Identify which cell holds the provided text, then report its [X, Y] central coordinate. 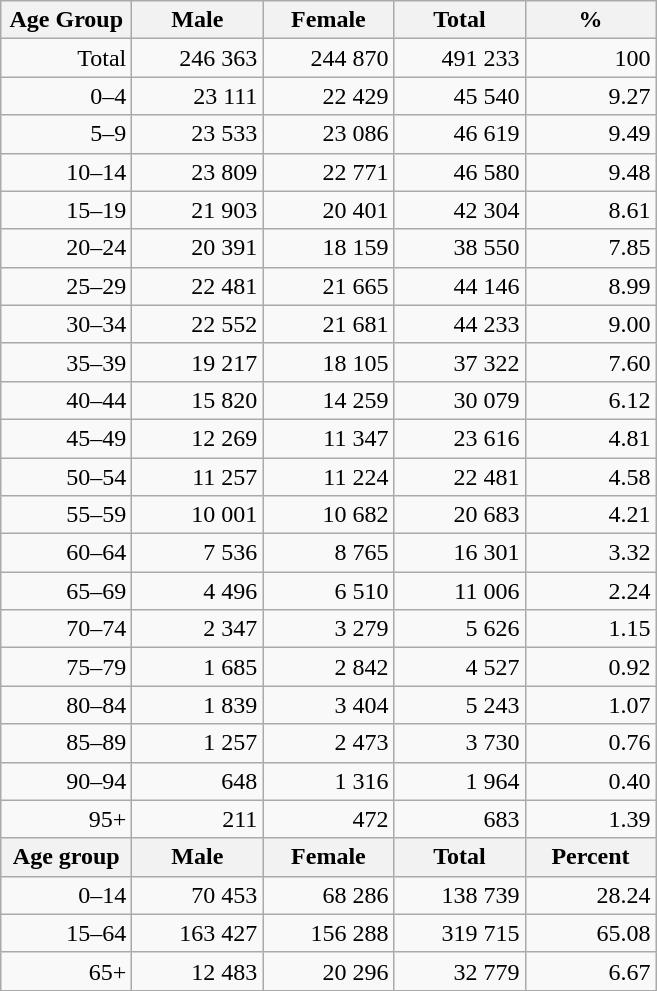
491 233 [460, 58]
68 286 [328, 895]
40–44 [66, 400]
7.60 [590, 362]
0–4 [66, 96]
18 105 [328, 362]
23 809 [198, 172]
22 429 [328, 96]
2 347 [198, 629]
20 683 [460, 515]
7 536 [198, 553]
21 681 [328, 324]
20 391 [198, 248]
% [590, 20]
Age Group [66, 20]
4.58 [590, 477]
9.00 [590, 324]
4 496 [198, 591]
12 269 [198, 438]
21 903 [198, 210]
11 224 [328, 477]
30 079 [460, 400]
46 619 [460, 134]
15–64 [66, 933]
2 842 [328, 667]
15 820 [198, 400]
163 427 [198, 933]
42 304 [460, 210]
9.27 [590, 96]
4 527 [460, 667]
10 682 [328, 515]
648 [198, 781]
138 739 [460, 895]
1 839 [198, 705]
2.24 [590, 591]
55–59 [66, 515]
246 363 [198, 58]
10–14 [66, 172]
6.12 [590, 400]
80–84 [66, 705]
5–9 [66, 134]
3 730 [460, 743]
5 243 [460, 705]
45 540 [460, 96]
0.40 [590, 781]
60–64 [66, 553]
21 665 [328, 286]
14 259 [328, 400]
23 086 [328, 134]
65+ [66, 971]
11 257 [198, 477]
Percent [590, 857]
44 146 [460, 286]
1 685 [198, 667]
8 765 [328, 553]
1.07 [590, 705]
20 401 [328, 210]
1.15 [590, 629]
65–69 [66, 591]
23 533 [198, 134]
6 510 [328, 591]
3 404 [328, 705]
9.49 [590, 134]
6.67 [590, 971]
3 279 [328, 629]
5 626 [460, 629]
50–54 [66, 477]
25–29 [66, 286]
20–24 [66, 248]
100 [590, 58]
37 322 [460, 362]
38 550 [460, 248]
23 616 [460, 438]
Age group [66, 857]
70–74 [66, 629]
3.32 [590, 553]
4.21 [590, 515]
95+ [66, 819]
75–79 [66, 667]
683 [460, 819]
8.61 [590, 210]
65.08 [590, 933]
16 301 [460, 553]
0.92 [590, 667]
1 964 [460, 781]
10 001 [198, 515]
1 257 [198, 743]
44 233 [460, 324]
70 453 [198, 895]
9.48 [590, 172]
18 159 [328, 248]
90–94 [66, 781]
22 552 [198, 324]
7.85 [590, 248]
319 715 [460, 933]
211 [198, 819]
28.24 [590, 895]
45–49 [66, 438]
15–19 [66, 210]
4.81 [590, 438]
244 870 [328, 58]
22 771 [328, 172]
85–89 [66, 743]
46 580 [460, 172]
1 316 [328, 781]
472 [328, 819]
0.76 [590, 743]
23 111 [198, 96]
20 296 [328, 971]
12 483 [198, 971]
35–39 [66, 362]
11 006 [460, 591]
156 288 [328, 933]
2 473 [328, 743]
1.39 [590, 819]
8.99 [590, 286]
19 217 [198, 362]
11 347 [328, 438]
32 779 [460, 971]
0–14 [66, 895]
30–34 [66, 324]
